Locate the cell with the specified text and output its [X, Y] center coordinate. 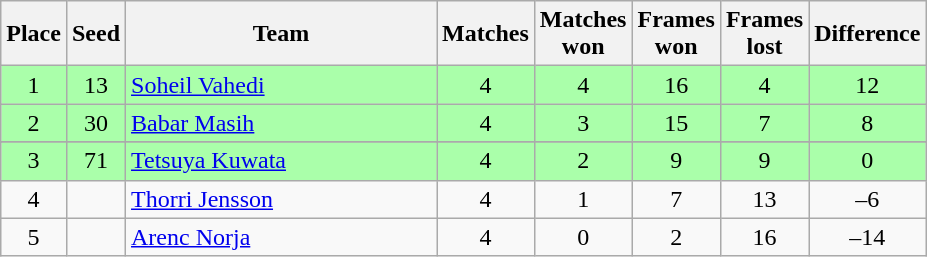
8 [868, 123]
Frames lost [764, 34]
15 [676, 123]
Arenc Norja [282, 237]
Thorri Jensson [282, 199]
Soheil Vahedi [282, 85]
Matches won [583, 34]
Seed [96, 34]
30 [96, 123]
Babar Masih [282, 123]
71 [96, 161]
Tetsuya Kuwata [282, 161]
Difference [868, 34]
Team [282, 34]
Frames won [676, 34]
–14 [868, 237]
Matches [486, 34]
5 [34, 237]
Place [34, 34]
–6 [868, 199]
12 [868, 85]
